Provide the [X, Y] coordinate of the cell's center where the given text is located.  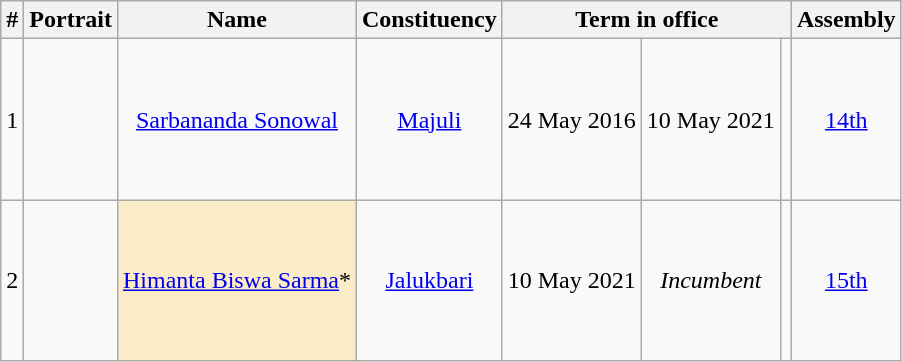
24 May 2016 [572, 120]
Majuli [430, 120]
Term in office [646, 20]
Himanta Biswa Sarma* [236, 280]
Portrait [71, 20]
Constituency [430, 20]
15th [846, 280]
1 [12, 120]
Name [236, 20]
Assembly [846, 20]
Sarbananda Sonowal [236, 120]
14th [846, 120]
# [12, 20]
Jalukbari [430, 280]
Incumbent [710, 280]
2 [12, 280]
